Return the (X, Y) coordinate for the center point of the cell that contains the specified text.  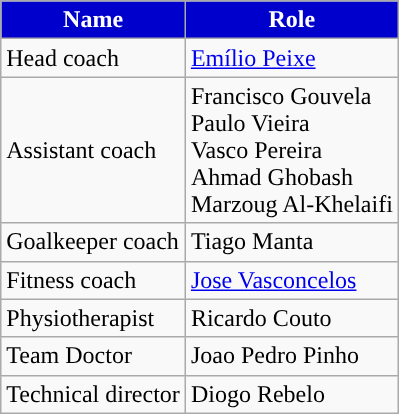
Tiago Manta (292, 242)
Name (94, 20)
Jose Vasconcelos (292, 280)
Emílio Peixe (292, 58)
Goalkeeper coach (94, 242)
Assistant coach (94, 150)
Technical director (94, 394)
Diogo Rebelo (292, 394)
Role (292, 20)
Francisco Gouvela Paulo Vieira Vasco Pereira Ahmad Ghobash Marzoug Al-Khelaifi (292, 150)
Fitness coach (94, 280)
Team Doctor (94, 356)
Ricardo Couto (292, 318)
Head coach (94, 58)
Joao Pedro Pinho (292, 356)
Physiotherapist (94, 318)
